Output the (X, Y) coordinate of the center of the cell containing the given text.  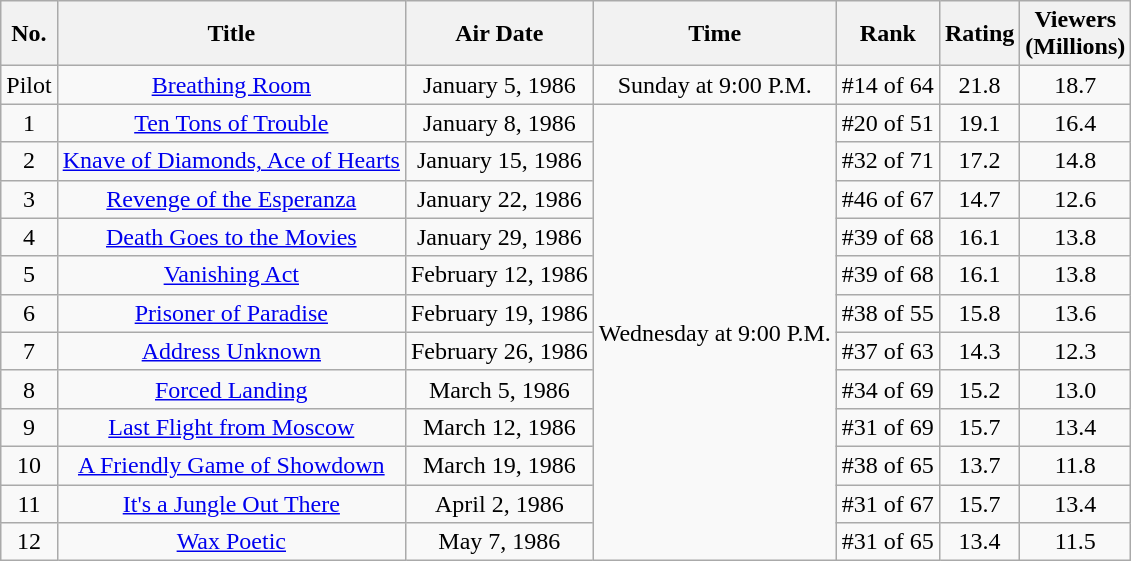
21.8 (979, 85)
Last Flight from Moscow (231, 427)
Knave of Diamonds, Ace of Hearts (231, 161)
February 19, 1986 (499, 313)
Death Goes to the Movies (231, 237)
January 5, 1986 (499, 85)
Wax Poetic (231, 542)
12.6 (1076, 199)
16.4 (1076, 123)
#31 of 69 (888, 427)
No. (29, 34)
Vanishing Act (231, 275)
Title (231, 34)
18.7 (1076, 85)
1 (29, 123)
12 (29, 542)
Forced Landing (231, 389)
January 8, 1986 (499, 123)
March 19, 1986 (499, 465)
Address Unknown (231, 351)
A Friendly Game of Showdown (231, 465)
#14 of 64 (888, 85)
Ten Tons of Trouble (231, 123)
#37 of 63 (888, 351)
#32 of 71 (888, 161)
6 (29, 313)
January 29, 1986 (499, 237)
11 (29, 503)
#38 of 65 (888, 465)
15.2 (979, 389)
Rank (888, 34)
19.1 (979, 123)
Rating (979, 34)
10 (29, 465)
8 (29, 389)
13.0 (1076, 389)
May 7, 1986 (499, 542)
Prisoner of Paradise (231, 313)
March 5, 1986 (499, 389)
January 22, 1986 (499, 199)
#38 of 55 (888, 313)
#46 of 67 (888, 199)
5 (29, 275)
March 12, 1986 (499, 427)
#20 of 51 (888, 123)
4 (29, 237)
14.3 (979, 351)
#31 of 65 (888, 542)
April 2, 1986 (499, 503)
#34 of 69 (888, 389)
12.3 (1076, 351)
11.5 (1076, 542)
2 (29, 161)
9 (29, 427)
January 15, 1986 (499, 161)
11.8 (1076, 465)
15.8 (979, 313)
Air Date (499, 34)
February 12, 1986 (499, 275)
Wednesday at 9:00 P.M. (714, 332)
Viewers (Millions) (1076, 34)
14.7 (979, 199)
Revenge of the Esperanza (231, 199)
3 (29, 199)
Breathing Room (231, 85)
Sunday at 9:00 P.M. (714, 85)
It's a Jungle Out There (231, 503)
13.7 (979, 465)
7 (29, 351)
February 26, 1986 (499, 351)
Pilot (29, 85)
#31 of 67 (888, 503)
Time (714, 34)
13.6 (1076, 313)
17.2 (979, 161)
14.8 (1076, 161)
